From the cell containing the given text, extract its center point as [x, y] coordinate. 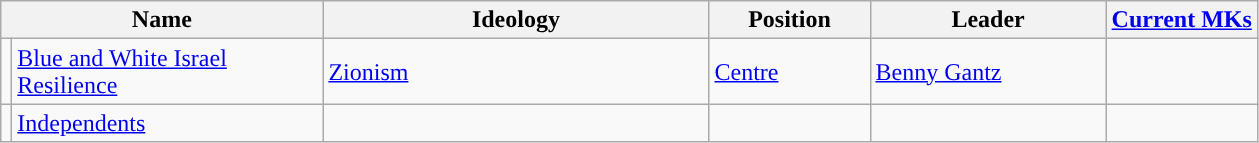
Name [162, 20]
Benny Gantz [988, 72]
Zionism [516, 72]
Independents [168, 123]
Position [790, 20]
Leader [988, 20]
Blue and White Israel Resilience [168, 72]
Centre [790, 72]
Ideology [516, 20]
Current MKs [1182, 20]
